Search for the cell housing the specified text and yield its [x, y] center coordinate. 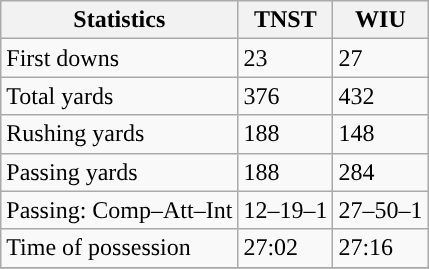
376 [286, 96]
27–50–1 [380, 210]
27:16 [380, 248]
Passing yards [120, 172]
432 [380, 96]
First downs [120, 58]
23 [286, 58]
WIU [380, 20]
Rushing yards [120, 134]
Statistics [120, 20]
27 [380, 58]
284 [380, 172]
Total yards [120, 96]
12–19–1 [286, 210]
TNST [286, 20]
148 [380, 134]
27:02 [286, 248]
Time of possession [120, 248]
Passing: Comp–Att–Int [120, 210]
